Scan for the cell matching the given text and deliver its (x, y) coordinate at center. 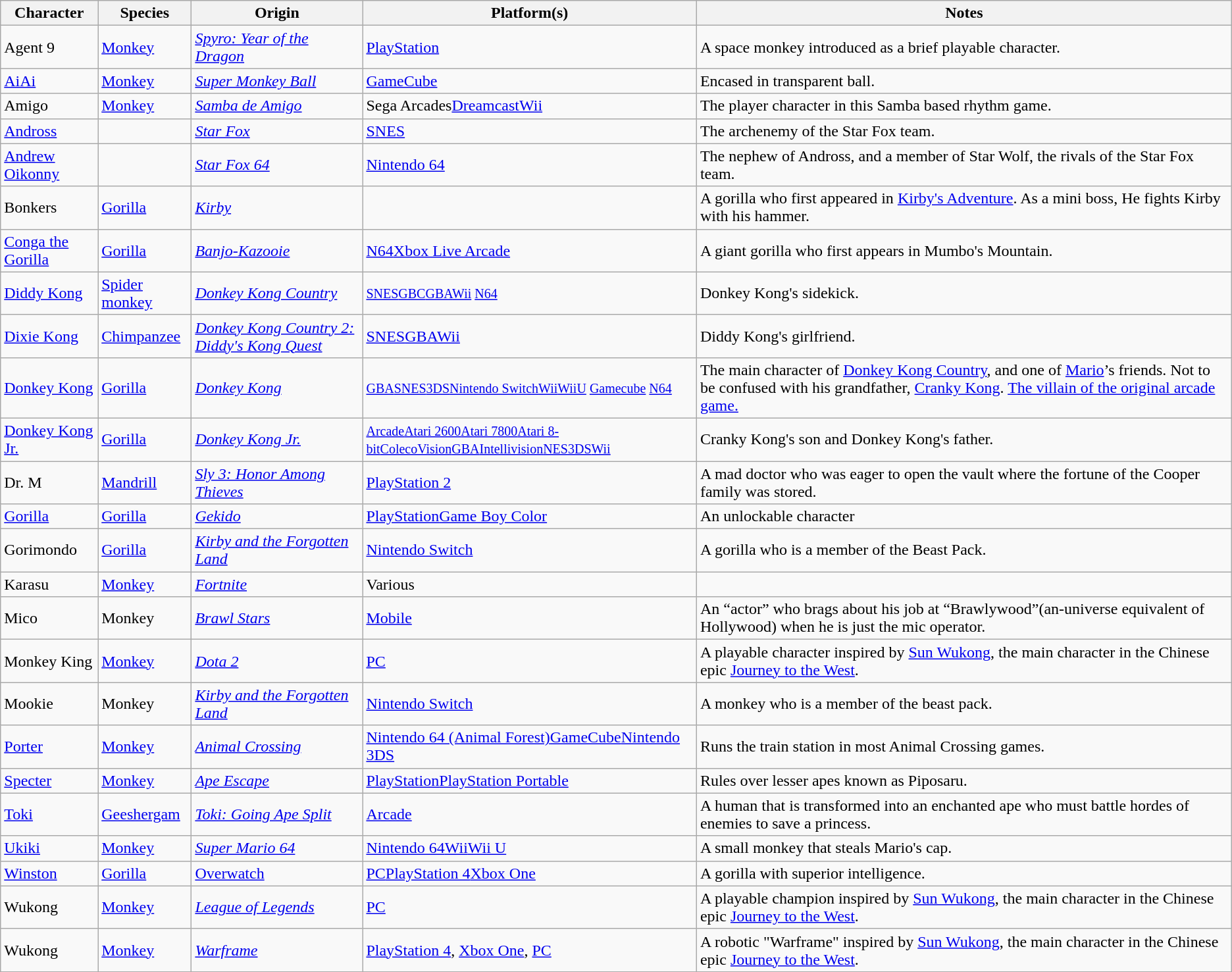
Super Monkey Ball (277, 81)
Toki: Going Ape Split (277, 815)
Star Fox (277, 131)
Notes (963, 13)
Animal Crossing (277, 746)
PCPlayStation 4Xbox One (529, 873)
A gorilla with superior intelligence. (963, 873)
Andross (49, 131)
PlayStationPlayStation Portable (529, 780)
A playable character inspired by Sun Wukong, the main character in the Chinese epic Journey to the West. (963, 661)
Arcade (529, 815)
PlayStation 2 (529, 482)
Donkey Kong Country 2: Diddy's Kong Quest (277, 336)
Dixie Kong (49, 336)
Banjo-Kazooie (277, 250)
Platform(s) (529, 13)
Dr. M (49, 482)
Ape Escape (277, 780)
Gorimondo (49, 550)
Andrew Oikonny (49, 165)
Super Mario 64 (277, 848)
Various (529, 584)
A human that is transformed into an enchanted ape who must battle hordes of enemies to save a princess. (963, 815)
Overwatch (277, 873)
A gorilla who first appeared in Kirby's Adventure. As a mini boss, He fights Kirby with his hammer. (963, 208)
Species (145, 13)
Conga the Gorilla (49, 250)
Nintendo 64WiiWii U (529, 848)
PlayStation 4, Xbox One, PC (529, 950)
SNESGBCGBAWii N64 (529, 294)
Specter (49, 780)
Spyro: Year of the Dragon (277, 47)
Encased in transparent ball. (963, 81)
Monkey King (49, 661)
SNESGBAWii (529, 336)
A space monkey introduced as a brief playable character. (963, 47)
Bonkers (49, 208)
Rules over lesser apes known as Piposaru. (963, 780)
Karasu (49, 584)
Diddy Kong (49, 294)
Mico (49, 619)
GBASNES3DSNintendo SwitchWiiWiiU Gamecube N64 (529, 388)
A gorilla who is a member of the Beast Pack. (963, 550)
N64Xbox Live Arcade (529, 250)
Warframe (277, 950)
Origin (277, 13)
Runs the train station in most Animal Crossing games. (963, 746)
The player character in this Samba based rhythm game. (963, 106)
Chimpanzee (145, 336)
Agent 9 (49, 47)
PlayStationGame Boy Color (529, 517)
Donkey Kong Country (277, 294)
Nintendo 64 (Animal Forest)GameCubeNintendo 3DS (529, 746)
The nephew of Andross, and a member of Star Wolf, the rivals of the Star Fox team. (963, 165)
Porter (49, 746)
A robotic "Warframe" inspired by Sun Wukong, the main character in the Chinese epic Journey to the West. (963, 950)
Mandrill (145, 482)
League of Legends (277, 907)
GameCube (529, 81)
An “actor” who brags about his job at “Brawlywood”(an-universe equivalent of Hollywood) when he is just the mic operator. (963, 619)
Samba de Amigo (277, 106)
Donkey Kong's sidekick. (963, 294)
Spider monkey (145, 294)
Mobile (529, 619)
A small monkey that steals Mario's cap. (963, 848)
The archenemy of the Star Fox team. (963, 131)
PlayStation (529, 47)
Geeshergam (145, 815)
A mad doctor who was eager to open the vault where the fortune of the Cooper family was stored. (963, 482)
Cranky Kong's son and Donkey Kong's father. (963, 440)
SNES (529, 131)
Character (49, 13)
Toki (49, 815)
An unlockable character (963, 517)
Ukiki (49, 848)
Brawl Stars (277, 619)
Sly 3: Honor Among Thieves (277, 482)
AiAi (49, 81)
Fortnite (277, 584)
Amigo (49, 106)
A giant gorilla who first appears in Mumbo's Mountain. (963, 250)
Diddy Kong's girlfriend. (963, 336)
A monkey who is a member of the beast pack. (963, 704)
Gekido (277, 517)
Dota 2 (277, 661)
Nintendo 64 (529, 165)
Sega ArcadesDreamcastWii (529, 106)
Kirby (277, 208)
Mookie (49, 704)
A playable champion inspired by Sun Wukong, the main character in the Chinese epic Journey to the West. (963, 907)
Star Fox 64 (277, 165)
Winston (49, 873)
ArcadeAtari 2600Atari 7800Atari 8-bitColecoVisionGBAIntellivisionNES3DSWii (529, 440)
